Search for the cell housing the specified text and yield its [x, y] center coordinate. 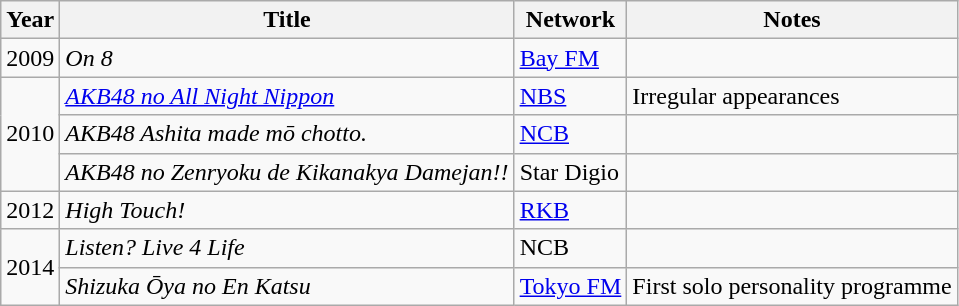
2012 [30, 210]
Title [287, 20]
Listen? Live 4 Life [287, 248]
AKB48 no Zenryoku de Kikanakya Damejan!! [287, 172]
Irregular appearances [792, 96]
AKB48 Ashita made mō chotto. [287, 134]
Year [30, 20]
Shizuka Ōya no En Katsu [287, 286]
NBS [570, 96]
RKB [570, 210]
AKB48 no All Night Nippon [287, 96]
2014 [30, 267]
Bay FM [570, 58]
Star Digio [570, 172]
Tokyo FM [570, 286]
Notes [792, 20]
2010 [30, 134]
High Touch! [287, 210]
Network [570, 20]
First solo personality programme [792, 286]
On 8 [287, 58]
2009 [30, 58]
